Output the (X, Y) coordinate of the center of the cell containing the given text.  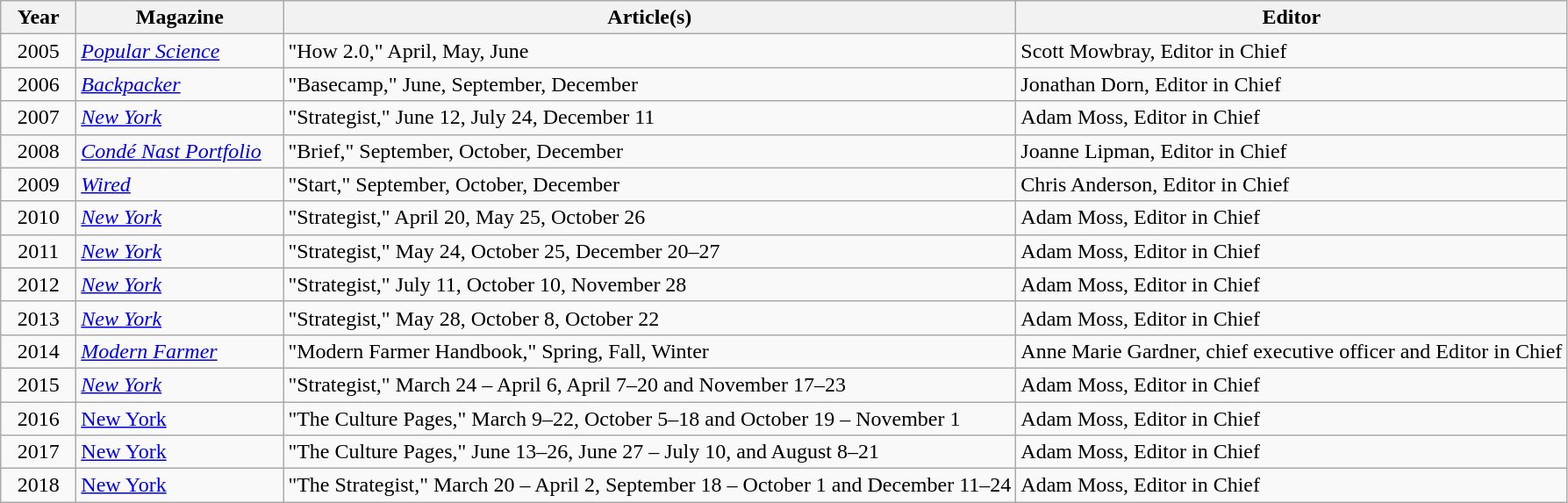
"Modern Farmer Handbook," Spring, Fall, Winter (649, 351)
2009 (39, 184)
2007 (39, 118)
Jonathan Dorn, Editor in Chief (1292, 84)
"Start," September, October, December (649, 184)
"Strategist," June 12, July 24, December 11 (649, 118)
2014 (39, 351)
Year (39, 18)
2015 (39, 384)
2005 (39, 51)
2010 (39, 218)
"The Strategist," March 20 – April 2, September 18 – October 1 and December 11–24 (649, 485)
Anne Marie Gardner, chief executive officer and Editor in Chief (1292, 351)
"Strategist," May 28, October 8, October 22 (649, 318)
Chris Anderson, Editor in Chief (1292, 184)
2008 (39, 151)
Editor (1292, 18)
Magazine (180, 18)
2018 (39, 485)
2006 (39, 84)
"Strategist," May 24, October 25, December 20–27 (649, 251)
Scott Mowbray, Editor in Chief (1292, 51)
"Strategist," April 20, May 25, October 26 (649, 218)
"Basecamp," June, September, December (649, 84)
2017 (39, 452)
Popular Science (180, 51)
"How 2.0," April, May, June (649, 51)
2013 (39, 318)
2016 (39, 419)
"Strategist," July 11, October 10, November 28 (649, 284)
Wired (180, 184)
2012 (39, 284)
2011 (39, 251)
Condé Nast Portfolio (180, 151)
"The Culture Pages," March 9–22, October 5–18 and October 19 – November 1 (649, 419)
Article(s) (649, 18)
"Brief," September, October, December (649, 151)
Modern Farmer (180, 351)
Backpacker (180, 84)
Joanne Lipman, Editor in Chief (1292, 151)
"Strategist," March 24 – April 6, April 7–20 and November 17–23 (649, 384)
"The Culture Pages," June 13–26, June 27 – July 10, and August 8–21 (649, 452)
